Identify which cell holds the provided text, then report its [x, y] central coordinate. 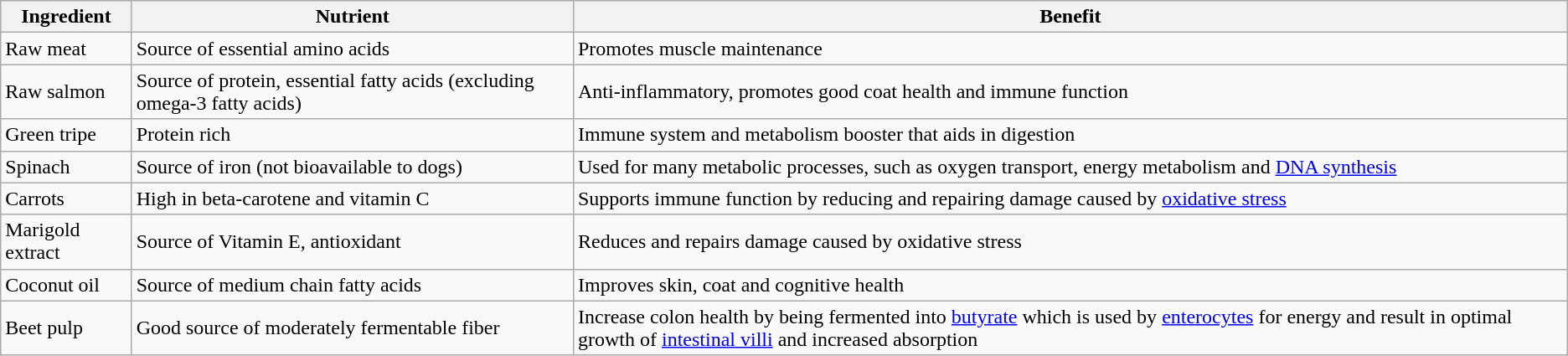
Immune system and metabolism booster that aids in digestion [1070, 135]
Green tripe [66, 135]
Reduces and repairs damage caused by oxidative stress [1070, 241]
Source of Vitamin E, antioxidant [352, 241]
Source of protein, essential fatty acids (excluding omega-3 fatty acids) [352, 92]
Raw salmon [66, 92]
High in beta-carotene and vitamin C [352, 199]
Source of essential amino acids [352, 49]
Anti-inflammatory, promotes good coat health and immune function [1070, 92]
Supports immune function by reducing and repairing damage caused by oxidative stress [1070, 199]
Nutrient [352, 17]
Source of medium chain fatty acids [352, 285]
Spinach [66, 167]
Carrots [66, 199]
Promotes muscle maintenance [1070, 49]
Beet pulp [66, 328]
Source of iron (not bioavailable to dogs) [352, 167]
Coconut oil [66, 285]
Marigold extract [66, 241]
Improves skin, coat and cognitive health [1070, 285]
Used for many metabolic processes, such as oxygen transport, energy metabolism and DNA synthesis [1070, 167]
Ingredient [66, 17]
Protein rich [352, 135]
Raw meat [66, 49]
Benefit [1070, 17]
Good source of moderately fermentable fiber [352, 328]
